Extract the (X, Y) coordinate from the center of the cell holding the provided text.  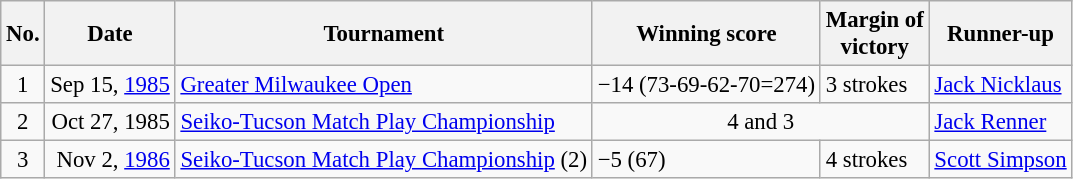
Oct 27, 1985 (110, 122)
3 (23, 160)
Nov 2, 1986 (110, 160)
No. (23, 34)
Seiko-Tucson Match Play Championship (2) (384, 160)
Sep 15, 1985 (110, 85)
Jack Renner (1000, 122)
Tournament (384, 34)
2 (23, 122)
Seiko-Tucson Match Play Championship (384, 122)
4 and 3 (760, 122)
Runner-up (1000, 34)
4 strokes (874, 160)
Margin ofvictory (874, 34)
Winning score (706, 34)
−14 (73-69-62-70=274) (706, 85)
−5 (67) (706, 160)
Greater Milwaukee Open (384, 85)
3 strokes (874, 85)
Scott Simpson (1000, 160)
Date (110, 34)
Jack Nicklaus (1000, 85)
1 (23, 85)
